Return (X, Y) of the center of cell containing provided text 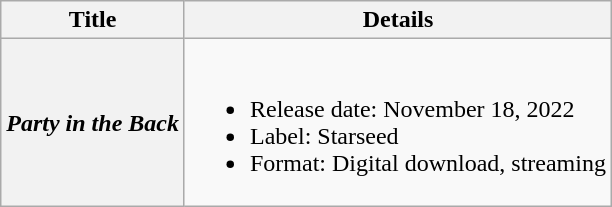
Release date: November 18, 2022Label: StarseedFormat: Digital download, streaming (398, 122)
Party in the Back (93, 122)
Title (93, 20)
Details (398, 20)
